Determine the (X, Y) coordinate at the center of the cell enclosing the given text.  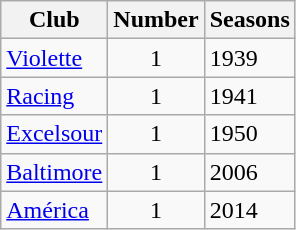
Seasons (250, 20)
2014 (250, 210)
Violette (54, 58)
Number (156, 20)
América (54, 210)
1950 (250, 134)
1941 (250, 96)
Club (54, 20)
Excelsour (54, 134)
Racing (54, 96)
1939 (250, 58)
2006 (250, 172)
Baltimore (54, 172)
